From the cell containing the given text, extract its center point as [x, y] coordinate. 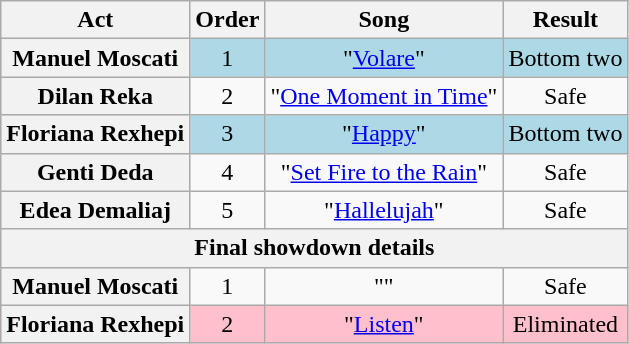
Act [96, 20]
Eliminated [566, 324]
Order [228, 20]
"Hallelujah" [384, 210]
Edea Demaliaj [96, 210]
3 [228, 134]
Final showdown details [314, 248]
4 [228, 172]
"Volare" [384, 58]
Result [566, 20]
"Set Fire to the Rain" [384, 172]
"Happy" [384, 134]
5 [228, 210]
Song [384, 20]
"Listen" [384, 324]
Dilan Reka [96, 96]
"" [384, 286]
"One Moment in Time" [384, 96]
Genti Deda [96, 172]
